Provide the [x, y] coordinate of the cell's center where the given text is located.  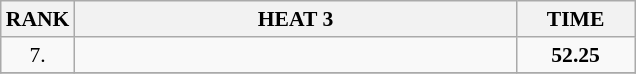
HEAT 3 [295, 19]
52.25 [576, 55]
TIME [576, 19]
7. [38, 55]
RANK [38, 19]
